Locate the cell with the specified text and output its (x, y) center coordinate. 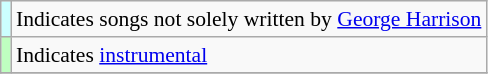
Indicates instrumental (249, 55)
Indicates songs not solely written by George Harrison (249, 19)
